Capture the cell that displays the provided text and extract its (x, y) central coordinate. 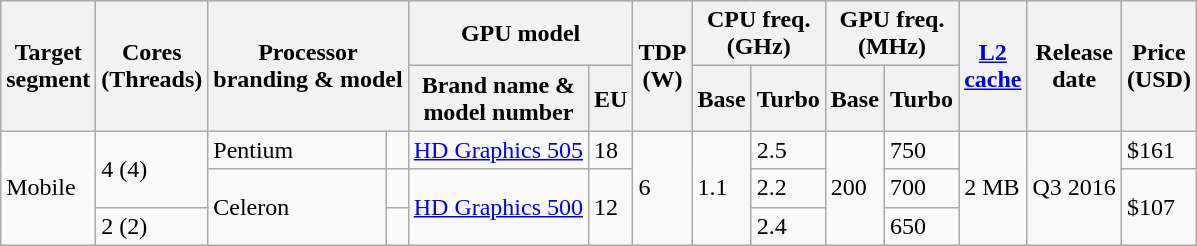
2 MB (993, 188)
750 (921, 150)
Pentium (298, 150)
$161 (1158, 150)
Brand name &model number (498, 98)
6 (662, 188)
700 (921, 188)
$107 (1158, 207)
18 (611, 150)
HD Graphics 500 (498, 207)
HD Graphics 505 (498, 150)
12 (611, 207)
GPU freq.(MHz) (892, 34)
2.2 (788, 188)
Releasedate (1074, 66)
Cores(Threads) (152, 66)
Celeron (298, 207)
2 (2) (152, 226)
Q3 2016 (1074, 188)
GPU model (520, 34)
2.5 (788, 150)
CPU freq.(GHz) (758, 34)
200 (854, 188)
Processorbranding & model (308, 66)
L2cache (993, 66)
2.4 (788, 226)
TDP(W) (662, 66)
1.1 (722, 188)
Mobile (48, 188)
650 (921, 226)
EU (611, 98)
Targetsegment (48, 66)
Price(USD) (1158, 66)
4 (4) (152, 169)
